Capture the cell that displays the provided text and extract its [X, Y] central coordinate. 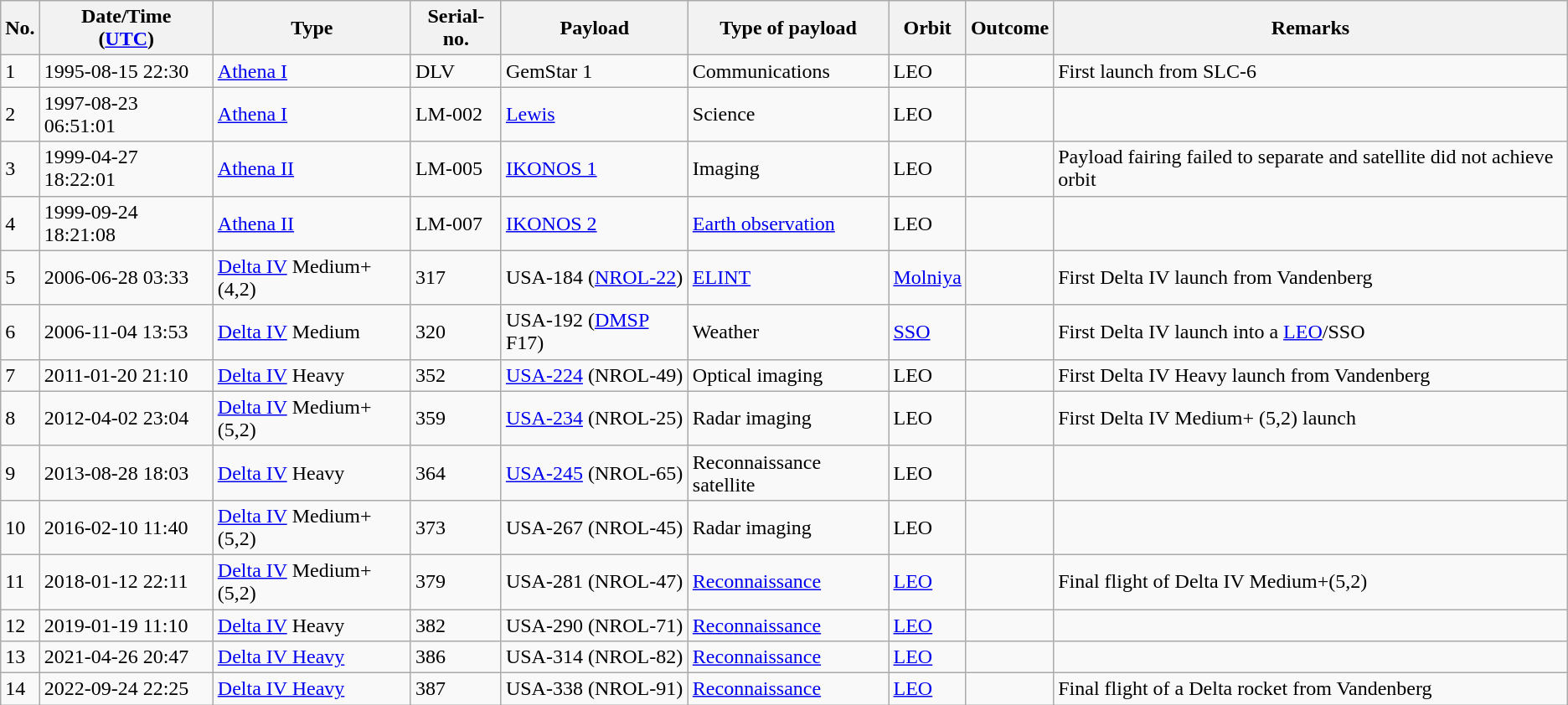
387 [456, 689]
Final flight of Delta IV Medium+(5,2) [1311, 581]
USA-192 (DMSP F17) [595, 332]
1997-08-23 06:51:01 [126, 114]
Delta IV Medium+ (4,2) [312, 278]
Earth observation [788, 223]
11 [20, 581]
317 [456, 278]
Remarks [1311, 28]
4 [20, 223]
2012-04-02 23:04 [126, 419]
USA-281 (NROL-47) [595, 581]
6 [20, 332]
First Delta IV Heavy launch from Vandenberg [1311, 375]
USA-290 (NROL-71) [595, 625]
2016-02-10 11:40 [126, 527]
IKONOS 1 [595, 169]
IKONOS 2 [595, 223]
GemStar 1 [595, 71]
Delta IV Medium [312, 332]
Imaging [788, 169]
2013-08-28 18:03 [126, 472]
2006-06-28 03:33 [126, 278]
Reconnaissance satellite [788, 472]
2011-01-20 21:10 [126, 375]
USA-314 (NROL-82) [595, 657]
12 [20, 625]
2 [20, 114]
Payload fairing failed to separate and satellite did not achieve orbit [1311, 169]
3 [20, 169]
Serial-no. [456, 28]
2021-04-26 20:47 [126, 657]
LM-005 [456, 169]
9 [20, 472]
USA-234 (NROL-25) [595, 419]
8 [20, 419]
Final flight of a Delta rocket from Vandenberg [1311, 689]
ELINT [788, 278]
1995-08-15 22:30 [126, 71]
Orbit [927, 28]
13 [20, 657]
Type [312, 28]
LM-002 [456, 114]
First Delta IV Medium+ (5,2) launch [1311, 419]
359 [456, 419]
LM-007 [456, 223]
Lewis [595, 114]
Optical imaging [788, 375]
Communications [788, 71]
2018-01-12 22:11 [126, 581]
2006-11-04 13:53 [126, 332]
First Delta IV launch into a LEO/SSO [1311, 332]
First launch from SLC-6 [1311, 71]
10 [20, 527]
379 [456, 581]
USA-338 (NROL-91) [595, 689]
1999-04-27 18:22:01 [126, 169]
USA-245 (NROL-65) [595, 472]
First Delta IV launch from Vandenberg [1311, 278]
364 [456, 472]
352 [456, 375]
No. [20, 28]
320 [456, 332]
SSO [927, 332]
Date/Time(UTC) [126, 28]
14 [20, 689]
2022-09-24 22:25 [126, 689]
Weather [788, 332]
7 [20, 375]
382 [456, 625]
USA-224 (NROL-49) [595, 375]
USA-267 (NROL-45) [595, 527]
Outcome [1009, 28]
1999-09-24 18:21:08 [126, 223]
386 [456, 657]
Payload [595, 28]
DLV [456, 71]
USA-184 (NROL-22) [595, 278]
373 [456, 527]
5 [20, 278]
2019-01-19 11:10 [126, 625]
1 [20, 71]
Molniya [927, 278]
Type of payload [788, 28]
Science [788, 114]
